Provide the (x, y) coordinate of the cell's center where the given text is located.  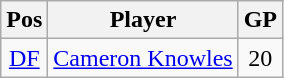
Pos (24, 20)
GP (260, 20)
Player (143, 20)
DF (24, 58)
Cameron Knowles (143, 58)
20 (260, 58)
